From the cell containing the given text, extract its center point as (x, y) coordinate. 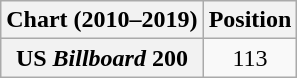
US Billboard 200 (102, 58)
Chart (2010–2019) (102, 20)
113 (250, 58)
Position (250, 20)
